Capture the cell that displays the provided text and extract its (X, Y) central coordinate. 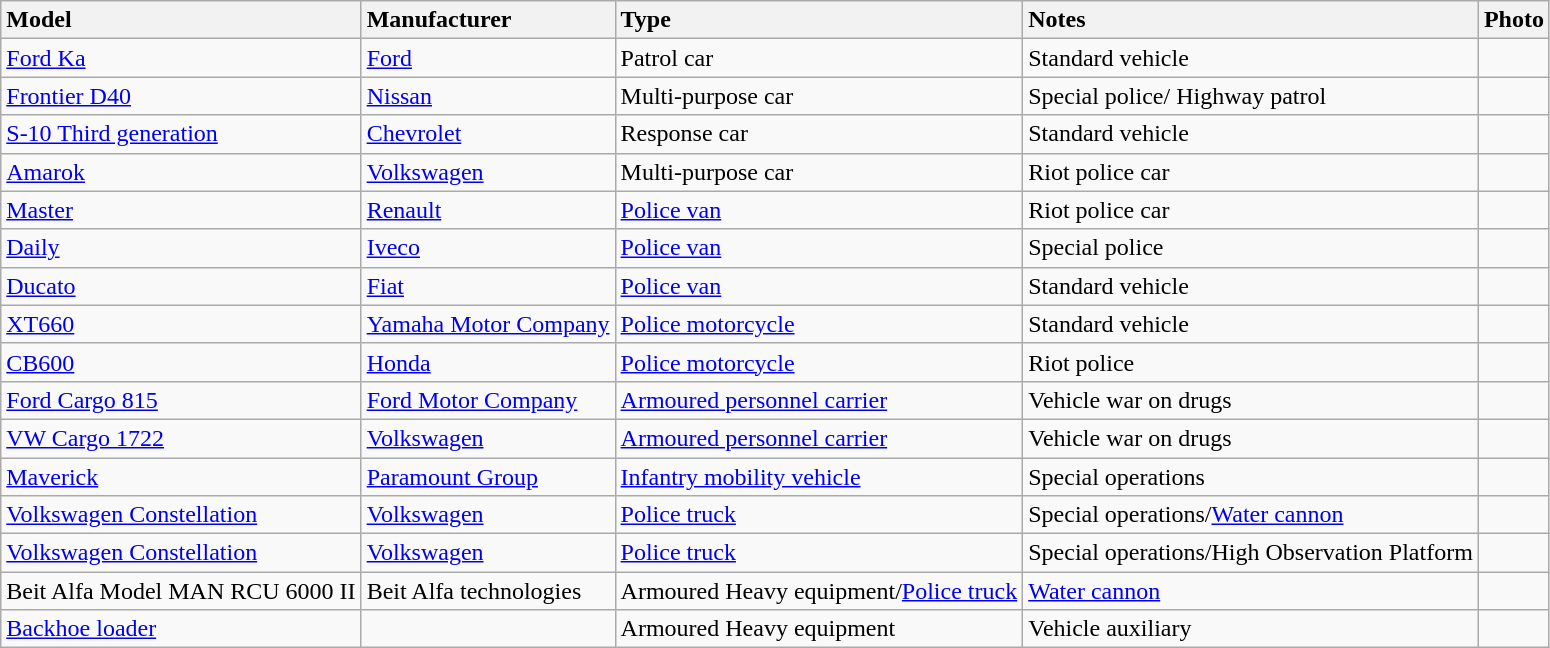
Armoured Heavy equipment (819, 629)
Maverick (181, 477)
Water cannon (1251, 591)
Yamaha Motor Company (488, 324)
Renault (488, 210)
Type (819, 20)
Iveco (488, 248)
Ford Cargo 815 (181, 400)
S-10 Third generation (181, 134)
Vehicle auxiliary (1251, 629)
Ducato (181, 286)
Special police/ Highway patrol (1251, 96)
Riot police (1251, 362)
Amarok (181, 172)
Backhoe loader (181, 629)
Master (181, 210)
Ford Ka (181, 58)
Special operations/Water cannon (1251, 515)
Response car (819, 134)
Frontier D40 (181, 96)
Paramount Group (488, 477)
Special operations/High Observation Platform (1251, 553)
Chevrolet (488, 134)
Nissan (488, 96)
Ford Motor Company (488, 400)
Manufacturer (488, 20)
Honda (488, 362)
Beit Alfa technologies (488, 591)
Ford (488, 58)
Special operations (1251, 477)
CB600 (181, 362)
XT660 (181, 324)
Patrol car (819, 58)
VW Cargo 1722 (181, 438)
Model (181, 20)
Armoured Heavy equipment/Police truck (819, 591)
Daily (181, 248)
Notes (1251, 20)
Special police (1251, 248)
Beit Alfa Model MAN RCU 6000 II (181, 591)
Fiat (488, 286)
Photo (1514, 20)
Infantry mobility vehicle (819, 477)
